Find where the given text appears and provide that cell's center as [x, y] coordinate. 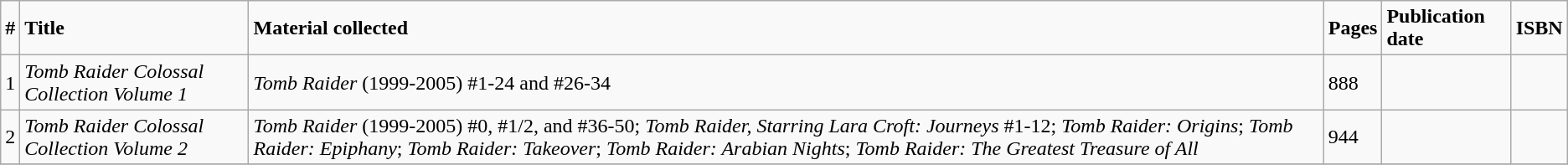
ISBN [1540, 28]
# [10, 28]
Tomb Raider Colossal Collection Volume 2 [134, 137]
944 [1353, 137]
Title [134, 28]
888 [1353, 82]
Publication date [1447, 28]
Tomb Raider Colossal Collection Volume 1 [134, 82]
Pages [1353, 28]
Material collected [786, 28]
Tomb Raider (1999-2005) #1-24 and #26-34 [786, 82]
1 [10, 82]
2 [10, 137]
